Determine the (x, y) coordinate at the center of the cell enclosing the given text.  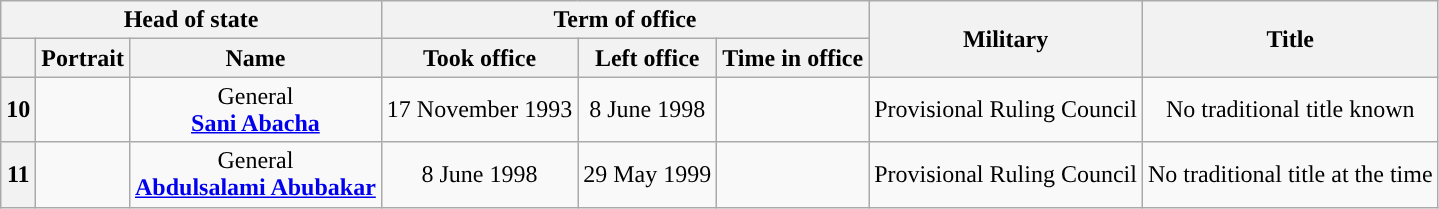
Military (1006, 39)
11 (18, 174)
No traditional title at the time (1290, 174)
17 November 1993 (479, 110)
Left office (648, 58)
GeneralSani Abacha (255, 110)
Name (255, 58)
Term of office (624, 20)
No traditional title known (1290, 110)
GeneralAbdulsalami Abubakar (255, 174)
29 May 1999 (648, 174)
10 (18, 110)
Portrait (83, 58)
Time in office (793, 58)
Took office (479, 58)
Head of state (192, 20)
Title (1290, 39)
